From the cell containing the given text, extract its center point as [x, y] coordinate. 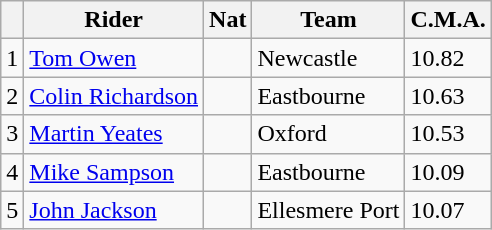
Oxford [328, 134]
10.09 [448, 172]
1 [12, 58]
10.53 [448, 134]
Nat [228, 20]
10.63 [448, 96]
Rider [114, 20]
Tom Owen [114, 58]
Mike Sampson [114, 172]
Martin Yeates [114, 134]
C.M.A. [448, 20]
5 [12, 210]
John Jackson [114, 210]
4 [12, 172]
Newcastle [328, 58]
Colin Richardson [114, 96]
Team [328, 20]
3 [12, 134]
10.07 [448, 210]
2 [12, 96]
10.82 [448, 58]
Ellesmere Port [328, 210]
